From the cell containing the given text, extract its center point as [X, Y] coordinate. 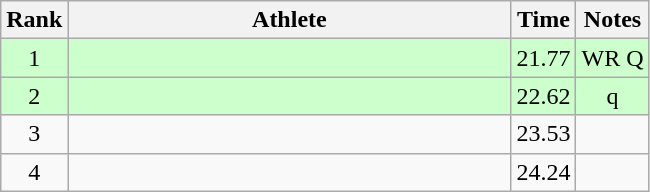
24.24 [544, 172]
23.53 [544, 134]
Athlete [290, 20]
3 [34, 134]
4 [34, 172]
Notes [612, 20]
Rank [34, 20]
WR Q [612, 58]
22.62 [544, 96]
Time [544, 20]
21.77 [544, 58]
q [612, 96]
1 [34, 58]
2 [34, 96]
